Find where the given text appears and provide that cell's center as (X, Y) coordinate. 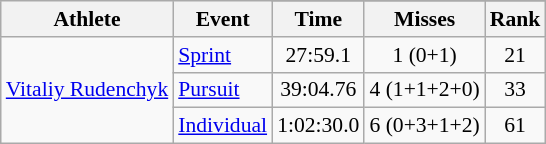
1:02:30.0 (318, 126)
Rank (516, 19)
Pursuit (222, 90)
Athlete (87, 19)
Sprint (222, 55)
39:04.76 (318, 90)
21 (516, 55)
33 (516, 90)
1 (0+1) (424, 55)
6 (0+3+1+2) (424, 126)
4 (1+1+2+0) (424, 90)
Individual (222, 126)
27:59.1 (318, 55)
Misses (424, 19)
Event (222, 19)
Time (318, 19)
61 (516, 126)
Vitaliy Rudenchyk (87, 90)
